Identify which cell holds the provided text, then report its [X, Y] central coordinate. 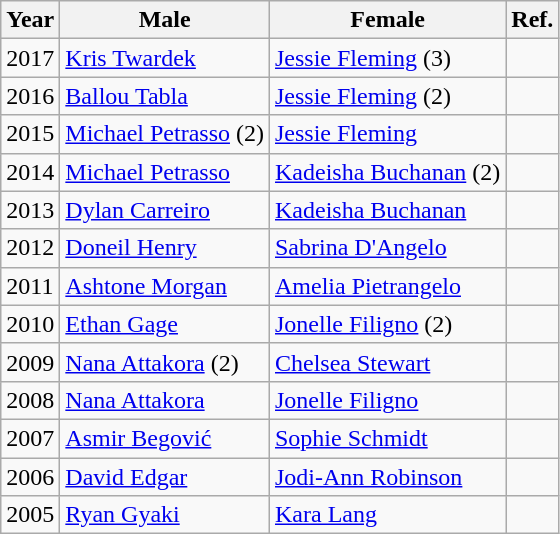
Asmir Begović [165, 438]
Kadeisha Buchanan [387, 210]
2010 [30, 324]
Kadeisha Buchanan (2) [387, 172]
2017 [30, 58]
Doneil Henry [165, 248]
2013 [30, 210]
Jonelle Filigno [387, 400]
Sabrina D'Angelo [387, 248]
2006 [30, 477]
Sophie Schmidt [387, 438]
Jessie Fleming (3) [387, 58]
Nana Attakora [165, 400]
Jonelle Filigno (2) [387, 324]
2014 [30, 172]
Ryan Gyaki [165, 515]
Ethan Gage [165, 324]
2012 [30, 248]
2011 [30, 286]
2016 [30, 96]
Chelsea Stewart [387, 362]
Kara Lang [387, 515]
Amelia Pietrangelo [387, 286]
Nana Attakora (2) [165, 362]
2005 [30, 515]
Kris Twardek [165, 58]
Year [30, 20]
Ashtone Morgan [165, 286]
2008 [30, 400]
Ballou Tabla [165, 96]
2009 [30, 362]
Michael Petrasso (2) [165, 134]
Male [165, 20]
Dylan Carreiro [165, 210]
2007 [30, 438]
Jessie Fleming [387, 134]
Michael Petrasso [165, 172]
Jessie Fleming (2) [387, 96]
Ref. [532, 20]
Jodi-Ann Robinson [387, 477]
Female [387, 20]
David Edgar [165, 477]
2015 [30, 134]
